For the text-containing cell, return its midpoint in (X, Y) coordinate format. 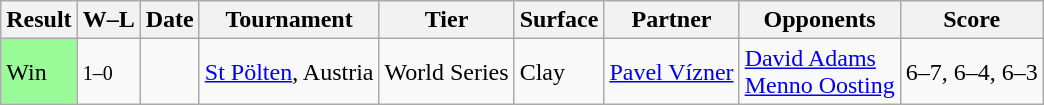
Surface (559, 20)
St Pölten, Austria (289, 72)
Win (39, 72)
Tier (446, 20)
Score (972, 20)
Tournament (289, 20)
Partner (672, 20)
David Adams Menno Oosting (820, 72)
6–7, 6–4, 6–3 (972, 72)
Clay (559, 72)
Pavel Vízner (672, 72)
Opponents (820, 20)
Result (39, 20)
Date (170, 20)
1–0 (108, 72)
W–L (108, 20)
World Series (446, 72)
